Locate the cell with the specified text and output its (x, y) center coordinate. 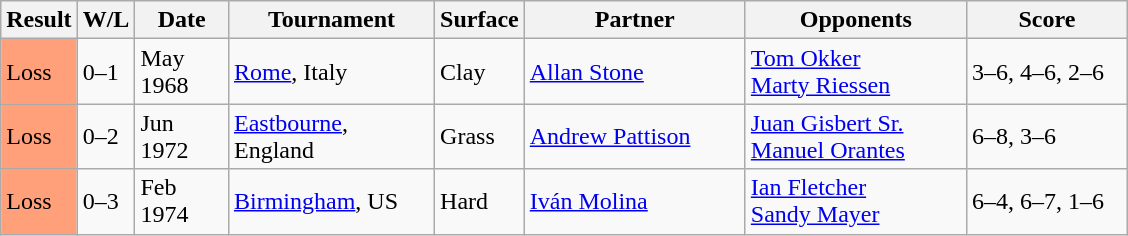
May 1968 (182, 72)
Feb 1974 (182, 202)
Iván Molina (634, 202)
Juan Gisbert Sr. Manuel Orantes (856, 136)
Tom Okker Marty Riessen (856, 72)
Allan Stone (634, 72)
Rome, Italy (331, 72)
W/L (106, 20)
Tournament (331, 20)
Partner (634, 20)
6–8, 3–6 (1046, 136)
0–2 (106, 136)
Hard (480, 202)
3–6, 4–6, 2–6 (1046, 72)
Birmingham, US (331, 202)
Grass (480, 136)
6–4, 6–7, 1–6 (1046, 202)
Result (39, 20)
Score (1046, 20)
Ian Fletcher Sandy Mayer (856, 202)
Date (182, 20)
Jun 1972 (182, 136)
Eastbourne, England (331, 136)
0–1 (106, 72)
Surface (480, 20)
Clay (480, 72)
0–3 (106, 202)
Andrew Pattison (634, 136)
Opponents (856, 20)
